Detect which cell encompasses the target text, then output its [X, Y] center coordinate. 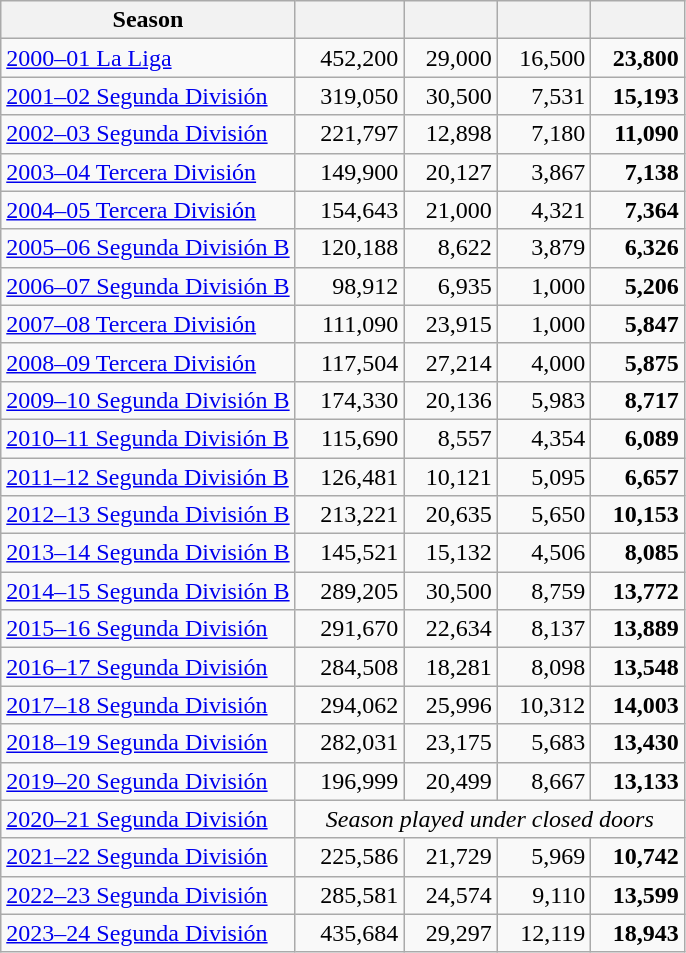
20,127 [451, 172]
2011–12 Segunda División B [148, 477]
3,867 [544, 172]
2022–23 Segunda División [148, 895]
5,095 [544, 477]
8,098 [544, 667]
2009–10 Segunda División B [148, 400]
2005–06 Segunda División B [148, 248]
98,912 [350, 286]
5,983 [544, 400]
2003–04 Tercera División [148, 172]
7,138 [638, 172]
3,879 [544, 248]
9,110 [544, 895]
2018–19 Segunda División [148, 743]
29,297 [451, 933]
Season played under closed doors [490, 819]
Season [148, 20]
196,999 [350, 781]
23,800 [638, 58]
4,321 [544, 210]
10,153 [638, 515]
5,206 [638, 286]
6,657 [638, 477]
10,121 [451, 477]
2010–11 Segunda División B [148, 438]
2008–09 Tercera División [148, 362]
225,586 [350, 857]
111,090 [350, 324]
20,136 [451, 400]
2004–05 Tercera División [148, 210]
2023–24 Segunda División [148, 933]
2007–08 Tercera División [148, 324]
8,667 [544, 781]
15,132 [451, 553]
21,729 [451, 857]
4,506 [544, 553]
452,200 [350, 58]
10,312 [544, 705]
289,205 [350, 591]
4,000 [544, 362]
115,690 [350, 438]
145,521 [350, 553]
22,634 [451, 629]
24,574 [451, 895]
13,548 [638, 667]
2021–22 Segunda División [148, 857]
13,889 [638, 629]
11,090 [638, 134]
2019–20 Segunda División [148, 781]
10,742 [638, 857]
13,133 [638, 781]
27,214 [451, 362]
16,500 [544, 58]
5,875 [638, 362]
13,430 [638, 743]
7,180 [544, 134]
435,684 [350, 933]
14,003 [638, 705]
2015–16 Segunda División [148, 629]
18,943 [638, 933]
126,481 [350, 477]
25,996 [451, 705]
5,650 [544, 515]
5,847 [638, 324]
12,898 [451, 134]
2016–17 Segunda División [148, 667]
213,221 [350, 515]
7,531 [544, 96]
2001–02 Segunda División [148, 96]
117,504 [350, 362]
2017–18 Segunda División [148, 705]
13,772 [638, 591]
319,050 [350, 96]
6,326 [638, 248]
6,935 [451, 286]
8,717 [638, 400]
221,797 [350, 134]
6,089 [638, 438]
23,175 [451, 743]
2006–07 Segunda División B [148, 286]
29,000 [451, 58]
23,915 [451, 324]
7,364 [638, 210]
2020–21 Segunda División [148, 819]
21,000 [451, 210]
291,670 [350, 629]
2002–03 Segunda División [148, 134]
4,354 [544, 438]
5,683 [544, 743]
8,759 [544, 591]
8,622 [451, 248]
149,900 [350, 172]
13,599 [638, 895]
2013–14 Segunda División B [148, 553]
2012–13 Segunda División B [148, 515]
2000–01 La Liga [148, 58]
20,499 [451, 781]
120,188 [350, 248]
20,635 [451, 515]
294,062 [350, 705]
284,508 [350, 667]
15,193 [638, 96]
285,581 [350, 895]
2014–15 Segunda División B [148, 591]
154,643 [350, 210]
12,119 [544, 933]
282,031 [350, 743]
18,281 [451, 667]
8,137 [544, 629]
174,330 [350, 400]
8,085 [638, 553]
5,969 [544, 857]
8,557 [451, 438]
